Find where the given text appears and provide that cell's center as [x, y] coordinate. 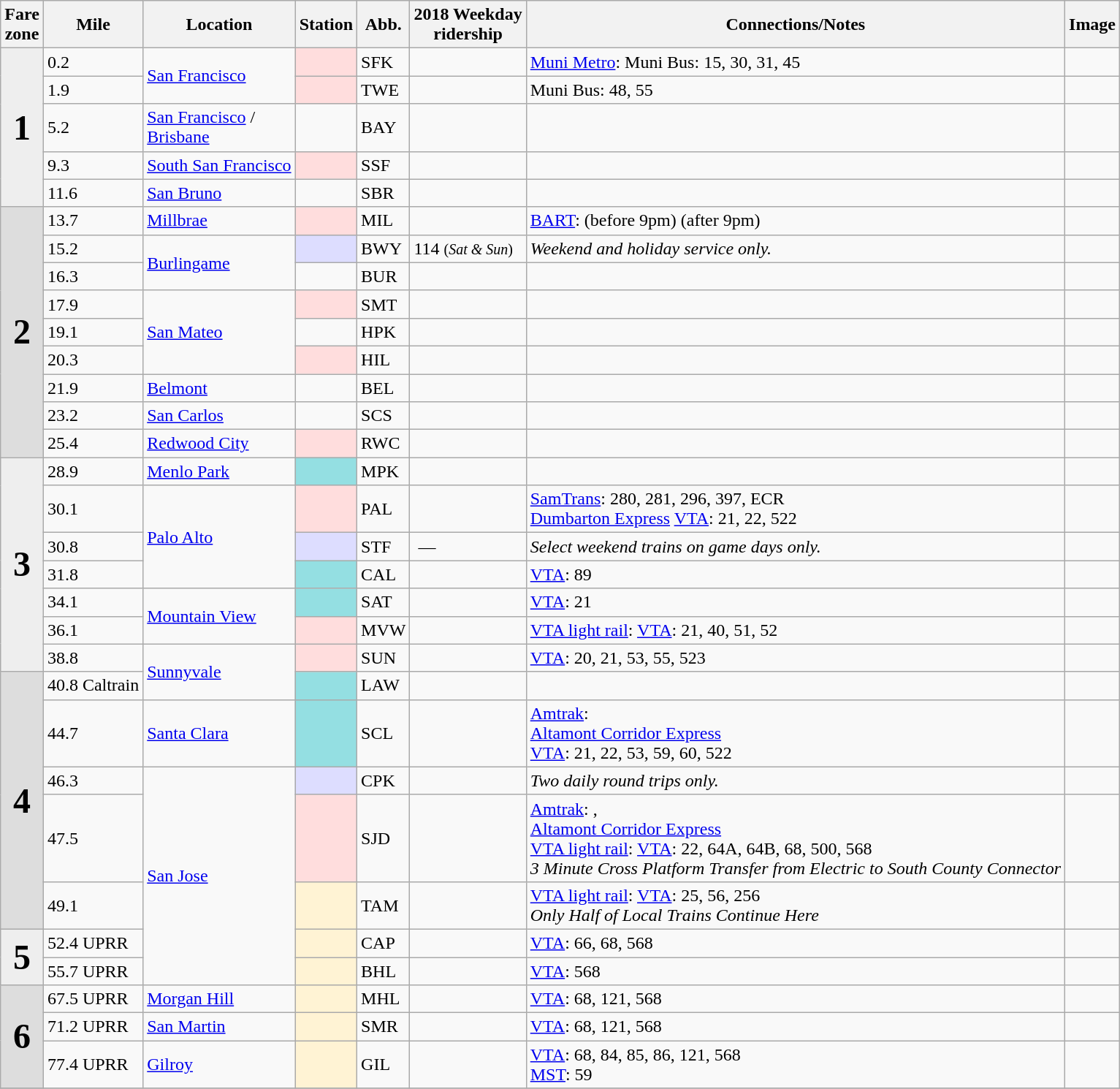
San Francisco [219, 76]
MVW [384, 630]
71.2 UPRR [93, 1027]
2018 Weekdayridership [468, 25]
38.8 [93, 658]
Burlingame [219, 262]
MHL [384, 999]
Weekend and holiday service only. [795, 248]
Menlo Park [219, 471]
VTA: 20, 21, 53, 55, 523 [795, 658]
3 [22, 564]
SCL [384, 733]
SJD [384, 838]
SMR [384, 1027]
77.4 UPRR [93, 1064]
Sunnyvale [219, 672]
VTA: 568 [795, 971]
SBR [384, 193]
Connections/Notes [795, 25]
BHL [384, 971]
Location [219, 25]
23.2 [93, 416]
SamTrans: 280, 281, 296, 397, ECRDumbarton Express VTA: 21, 22, 522 [795, 509]
15.2 [93, 248]
34.1 [93, 602]
BEL [384, 388]
11.6 [93, 193]
Mountain View [219, 616]
44.7 [93, 733]
GIL [384, 1064]
SUN [384, 658]
31.8 [93, 574]
4 [22, 800]
52.4 UPRR [93, 943]
San Mateo [219, 332]
SMT [384, 304]
VTA light rail: VTA: 21, 40, 51, 52 [795, 630]
13.7 [93, 221]
2 [22, 332]
Abb. [384, 25]
BAY [384, 127]
67.5 UPRR [93, 999]
Two daily round trips only. [795, 781]
STF [384, 547]
MIL [384, 221]
BUR [384, 276]
1.9 [93, 90]
25.4 [93, 444]
CPK [384, 781]
Muni Bus: 48, 55 [795, 90]
49.1 [93, 905]
VTA: 89 [795, 574]
21.9 [93, 388]
RWC [384, 444]
Redwood City [219, 444]
BWY [384, 248]
28.9 [93, 471]
MPK [384, 471]
San Carlos [219, 416]
6 [22, 1036]
VTA light rail: VTA: 25, 56, 256Only Half of Local Trains Continue Here [795, 905]
SCS [384, 416]
CAL [384, 574]
Gilroy [219, 1064]
Image [1093, 25]
San Bruno [219, 193]
South San Francisco [219, 165]
40.8 Caltrain [93, 686]
36.1 [93, 630]
San Francisco /Brisbane [219, 127]
1 [22, 127]
VTA: 66, 68, 568 [795, 943]
TWE [384, 90]
BART: (before 9pm) (after 9pm) [795, 221]
HPK [384, 332]
Palo Alto [219, 536]
Mile [93, 25]
Amtrak: Altamont Corridor Express VTA: 21, 22, 53, 59, 60, 522 [795, 733]
San Martin [219, 1027]
Farezone [22, 25]
0.2 [93, 62]
Muni Metro: Muni Bus: 15, 30, 31, 45 [795, 62]
5 [22, 957]
Millbrae [219, 221]
55.7 UPRR [93, 971]
5.2 [93, 127]
47.5 [93, 838]
SSF [384, 165]
Station [326, 25]
VTA: 21 [795, 602]
30.1 [93, 509]
19.1 [93, 332]
Santa Clara [219, 733]
SAT [384, 602]
20.3 [93, 360]
30.8 [93, 547]
LAW [384, 686]
Belmont [219, 388]
SFK [384, 62]
— [468, 547]
Select weekend trains on game days only. [795, 547]
16.3 [93, 276]
PAL [384, 509]
9.3 [93, 165]
46.3 [93, 781]
San Jose [219, 876]
HIL [384, 360]
TAM [384, 905]
CAP [384, 943]
114 (Sat & Sun) [468, 248]
Morgan Hill [219, 999]
17.9 [93, 304]
VTA: 68, 84, 85, 86, 121, 568MST: 59 [795, 1064]
